Find where the given text appears and provide that cell's center as [x, y] coordinate. 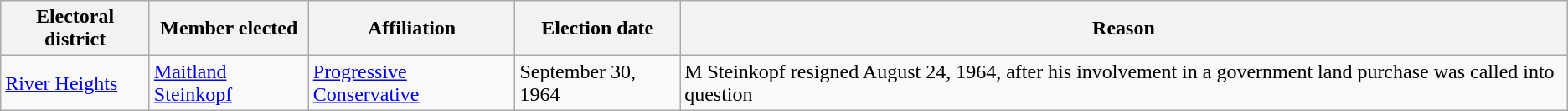
Electoral district [75, 29]
Member elected [229, 29]
Affiliation [412, 29]
M Steinkopf resigned August 24, 1964, after his involvement in a government land purchase was called into question [1124, 82]
Progressive Conservative [412, 82]
Reason [1124, 29]
Maitland Steinkopf [229, 82]
September 30, 1964 [598, 82]
Election date [598, 29]
River Heights [75, 82]
